Scan for the cell matching the given text and deliver its (x, y) coordinate at center. 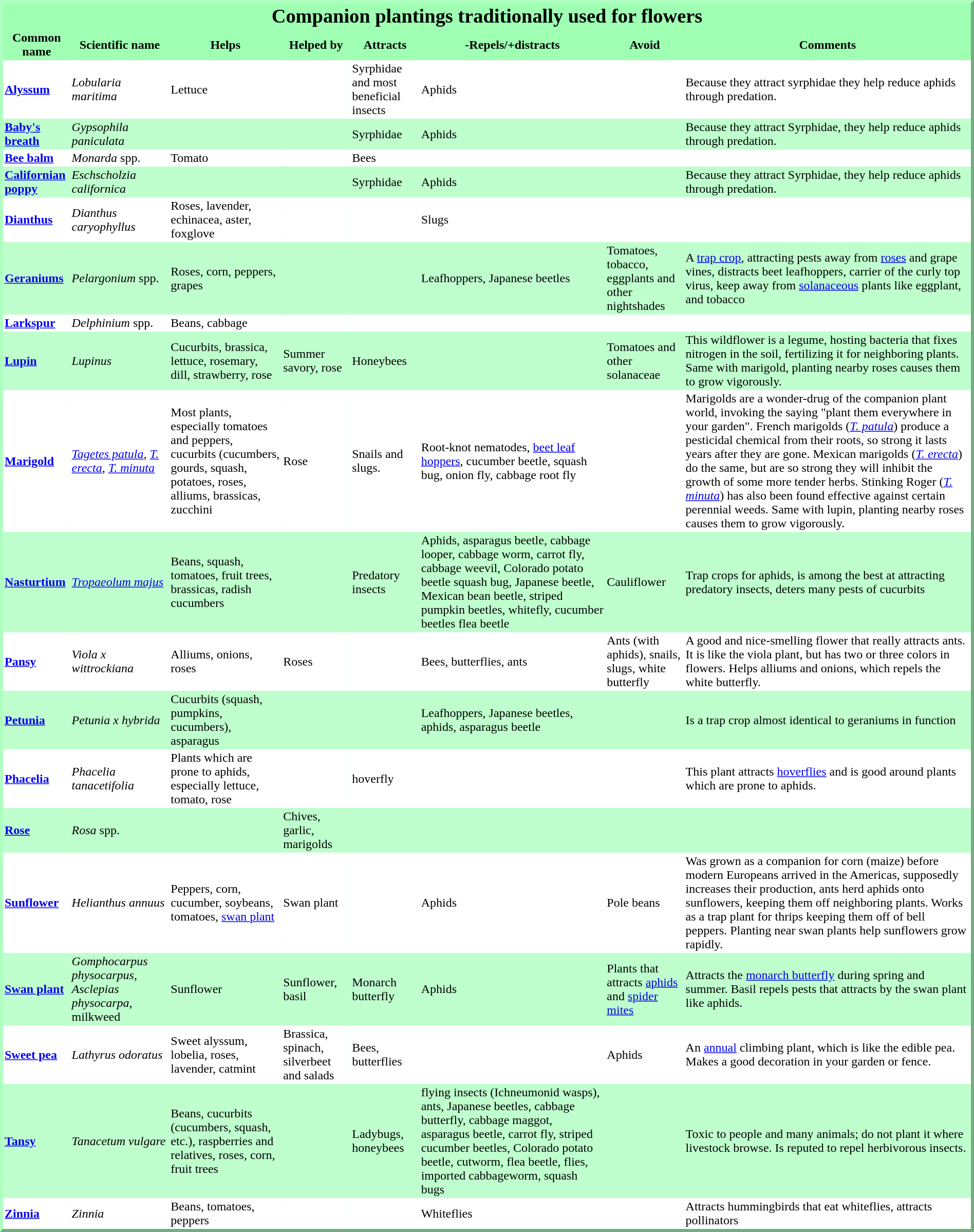
Beans, tomatoes, peppers (225, 1213)
Tomatoes, tobacco, eggplants and other nightshades (644, 279)
Sunflower, basil (316, 989)
Alliums, onions, roses (225, 661)
Phacelia tanacetifolia (120, 779)
Roses, corn, peppers, grapes (225, 279)
Common name (37, 45)
Brassica, spinach, silverbeet and salads (316, 1055)
Tagetes patula, T. erecta, T. minuta (120, 461)
Tomato (225, 158)
Bees, butterflies (385, 1055)
Helianthus annuus (120, 903)
Whiteflies (513, 1213)
Leafhoppers, Japanese beetles (513, 279)
Monarda spp. (120, 158)
Larkspur (37, 323)
Dianthus (37, 220)
Sweet alyssum, lobelia, roses, lavender, catmint (225, 1055)
Honeybees (385, 361)
Delphinium spp. (120, 323)
Leafhoppers, Japanese beetles, aphids, asparagus beetle (513, 720)
Californian poppy (37, 182)
Petunia (37, 720)
Bees (385, 158)
Attracts (385, 45)
Avoid (644, 45)
Phacelia (37, 779)
Lettuce (225, 89)
Viola x wittrockiana (120, 661)
Is a trap crop almost identical to geraniums in function (828, 720)
Dianthus caryophyllus (120, 220)
Attracts the monarch butterfly during spring and summer. Basil repels pests that attracts by the swan plant like aphids. (828, 989)
Trap crops for aphids, is among the best at attracting predatory insects, deters many pests of cucurbits (828, 582)
Pole beans (644, 903)
Lupinus (120, 361)
Geraniums (37, 279)
Syrphidae and most beneficial insects (385, 89)
Ladybugs, honeybees (385, 1141)
Eschscholzia californica (120, 182)
Tomatoes and other solanaceae (644, 361)
Roses, lavender, echinacea, aster, foxglove (225, 220)
Beans, squash, tomatoes, fruit trees, brassicas, radish cucumbers (225, 582)
-Repels/+distracts (513, 45)
Cucurbits (squash, pumpkins, cucumbers), asparagus (225, 720)
Plants which are prone to aphids, especially lettuce, tomato, rose (225, 779)
Pansy (37, 661)
Helps (225, 45)
Petunia x hybrida (120, 720)
Alyssum (37, 89)
Slugs (513, 220)
Lupin (37, 361)
Beans, cucurbits (cucumbers, squash, etc.), raspberries and relatives, roses, corn, fruit trees (225, 1141)
Predatory insects (385, 582)
Rosa spp. (120, 831)
Gomphocarpus physocarpus, Asclepias physocarpa, milkweed (120, 989)
Bees, butterflies, ants (513, 661)
Companion plantings traditionally used for flowers (487, 16)
hoverfly (385, 779)
Snails and slugs. (385, 461)
Tansy (37, 1141)
Peppers, corn, cucumber, soybeans, tomatoes, swan plant (225, 903)
Cauliflower (644, 582)
Comments (828, 45)
Tanacetum vulgare (120, 1141)
Pelargonium spp. (120, 279)
Toxic to people and many animals; do not plant it where livestock browse. Is reputed to repel herbivorous insects. (828, 1141)
Tropaeolum majus (120, 582)
Gypsophila paniculata (120, 134)
Sweet pea (37, 1055)
Lobularia maritima (120, 89)
Lathyrus odoratus (120, 1055)
This plant attracts hoverflies and is good around plants which are prone to aphids. (828, 779)
Marigold (37, 461)
Baby's breath (37, 134)
Monarch butterfly (385, 989)
Scientific name (120, 45)
An annual climbing plant, which is like the edible pea. Makes a good decoration in your garden or fence. (828, 1055)
Ants (with aphids), snails, slugs, white butterfly (644, 661)
Most plants, especially tomatoes and peppers, cucurbits (cucumbers, gourds, squash, potatoes, roses, alliums, brassicas, zucchini (225, 461)
Chives, garlic, marigolds (316, 831)
Attracts hummingbirds that eat whiteflies, attracts pollinators (828, 1213)
Cucurbits, brassica, lettuce, rosemary, dill, strawberry, rose (225, 361)
Plants that attracts aphids and spider mites (644, 989)
Helped by (316, 45)
Bee balm (37, 158)
Nasturtium (37, 582)
Summer savory, rose (316, 361)
Beans, cabbage (225, 323)
Root-knot nematodes, beet leaf hoppers, cucumber beetle, squash bug, onion fly, cabbage root fly (513, 461)
Because they attract syrphidae they help reduce aphids through predation. (828, 89)
Roses (316, 661)
